Capture the cell that displays the provided text and extract its [x, y] central coordinate. 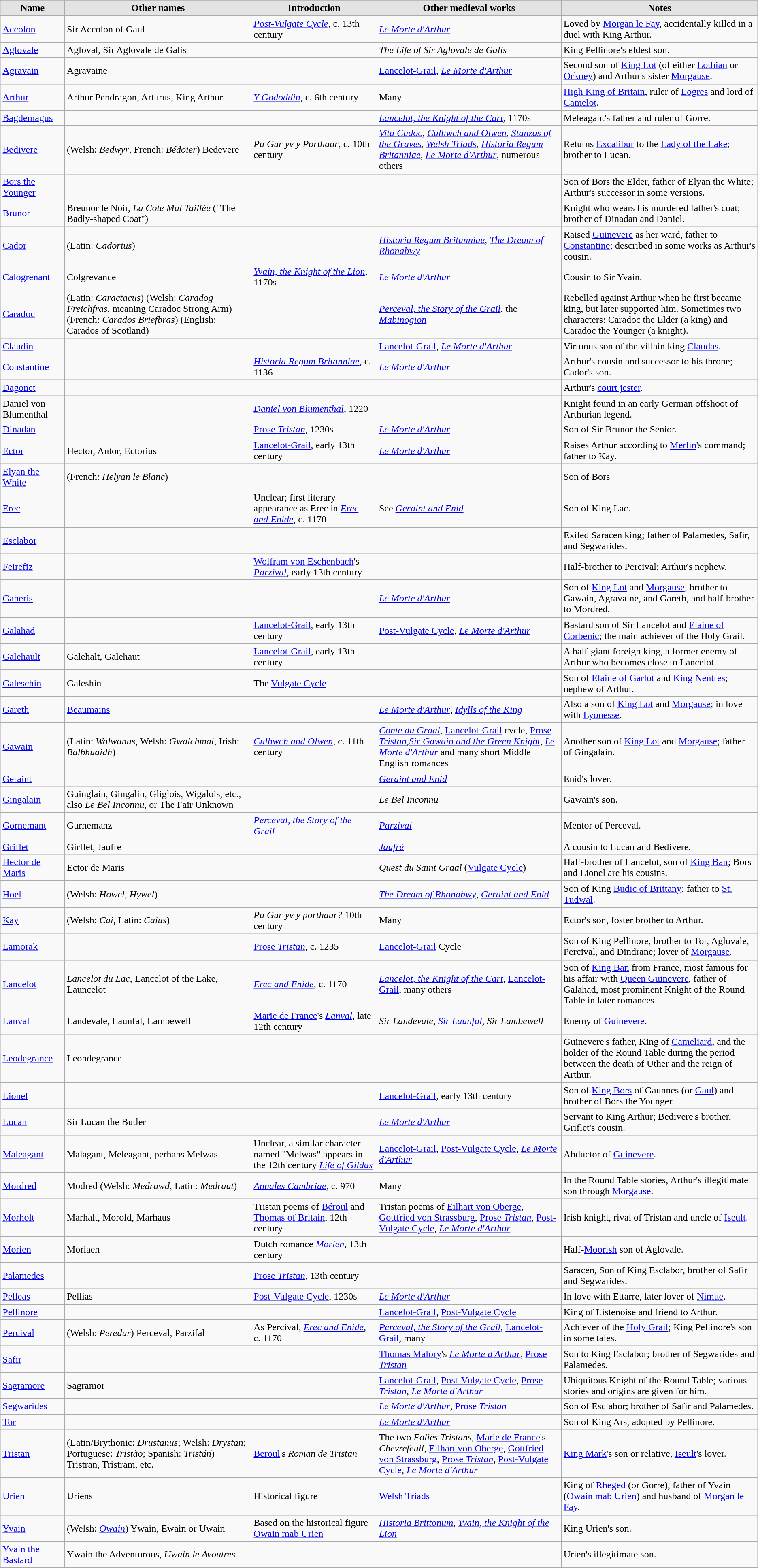
Cousin to Sir Yvain. [659, 277]
Jaufré [469, 847]
Raises Arthur according to Merlin's command; father to Kay. [659, 450]
Gingalain [32, 799]
Post-Vulgate Cycle, 1230s [314, 1297]
Virtuous son of the villain king Claudas. [659, 346]
Lancelot, the Knight of the Cart, Lancelot-Grail, many others [469, 984]
Galehault [32, 657]
Son of King Budic of Brittany; father to St. Tudwal. [659, 894]
Dinadan [32, 430]
Pa Gur yv y porthaur? 10th century [314, 920]
Marie de France's Lanval, late 12th century [314, 1021]
Esclabor [32, 540]
Landevale, Launfal, Lambewell [158, 1021]
Le Morte d'Arthur, Prose Tristan [469, 1406]
Prose Tristan, 13th century [314, 1276]
Gornemant [32, 826]
Sagramor [158, 1386]
Enemy of Guinevere. [659, 1021]
Le Morte d'Arthur, Idylls of the King [469, 709]
Meleagant's father and ruler of Gorre. [659, 118]
Post-Vulgate Cycle, Le Morte d'Arthur [469, 630]
Erec and Enide, c. 1170 [314, 984]
Calogrenant [32, 277]
King of Listenoise and friend to Arthur. [659, 1312]
Uriens [158, 1496]
Dagonet [32, 388]
Ector [32, 450]
Mordred [32, 1186]
Sir Accolon of Gaul [158, 29]
Kay [32, 920]
Cador [32, 245]
(Welsh: Owain) Ywain, Ewain or Uwain [158, 1528]
Son of Elaine of Garlot and King Nentres; nephew of Arthur. [659, 683]
Dutch romance Morien, 13th century [314, 1249]
Urien [32, 1496]
Agravain [32, 70]
Accolon [32, 29]
Ector's son, foster brother to Arthur. [659, 920]
Raised Guinevere as her ward, father to Constantine; described in some works as Arthur's cousin. [659, 245]
Son of King Lot and Morgause, brother to Gawain, Agravaine, and Gareth, and half-brother to Mordred. [659, 599]
Agravaine [158, 70]
Historical figure [314, 1496]
Gareth [32, 709]
Sagramore [32, 1386]
Marhalt, Morold, Marhaus [158, 1217]
Knight found in an early German offshoot of Arthurian legend. [659, 409]
Thomas Malory's Le Morte d'Arthur, Prose Tristan [469, 1359]
(Welsh: Bedwyr, French: Bédoier) Bedevere [158, 150]
Tristan poems of Béroul and Thomas of Britain, 12th century [314, 1217]
Hoel [32, 894]
Tor [32, 1422]
Arthur's court jester. [659, 388]
Name [32, 8]
Lamorak [32, 947]
King Pellinore's eldest son. [659, 50]
Servant to King Arthur; Bedivere's brother, Griflet's cousin. [659, 1122]
Feirefiz [32, 567]
Galahad [32, 630]
In the Round Table stories, Arthur's illegitimate son through Morgause. [659, 1186]
Pellias [158, 1297]
Parzival [469, 826]
Malagant, Meleagant, perhaps Melwas [158, 1154]
Loved by Morgan le Fay, accidentally killed in a duel with King Arthur. [659, 29]
Gurnemanz [158, 826]
Colgrevance [158, 277]
Welsh Triads [469, 1496]
Guinevere's father, King of Cameliard, and the holder of the Round Table during the period between the death of Uther and the reign of Arthur. [659, 1059]
Half-brother to Percival; Arthur's nephew. [659, 567]
Annales Cambriae, c. 970 [314, 1186]
Vita Cadoc, Culhwch and Olwen, Stanzas of the Graves, Welsh Triads, Historia Regum Britanniae, Le Morte d'Arthur, numerous others [469, 150]
Daniel von Blumenthal, 1220 [314, 409]
Ywain the Adventurous, Uwain le Avoutres [158, 1554]
King Urien's son. [659, 1528]
King of Rheged (or Gorre), father of Yvain (Owain mab Urien) and husband of Morgan le Fay. [659, 1496]
Son of King Lac. [659, 509]
Perceval, the Story of the Grail, the Mabinogion [469, 314]
Pellinore [32, 1312]
Quest du Saint Graal (Vulgate Cycle) [469, 867]
Introduction [314, 8]
High King of Britain, ruler of Logres and lord of Camelot. [659, 97]
Pelleas [32, 1297]
Unclear, a similar character named "Melwas" appears in the 12th century Life of Gildas [314, 1154]
Galehalt, Galehaut [158, 657]
Son of Esclabor; brother of Safir and Palamedes. [659, 1406]
Bors the Younger [32, 187]
Leondegrance [158, 1059]
Son of King Pellinore, brother to Tor, Aglovale, Percival, and Dindrane; lover of Morgause. [659, 947]
Breunor le Noir, La Cote Mal Taillée ("The Badly-shaped Coat") [158, 213]
Knight who wears his murdered father's coat; brother of Dinadan and Daniel. [659, 213]
Galeschin [32, 683]
Yvain, the Knight of the Lion, 1170s [314, 277]
Modred (Welsh: Medrawd, Latin: Medraut) [158, 1186]
Palamedes [32, 1276]
Caradoc [32, 314]
Leodegrance [32, 1059]
Y Gododdin, c. 6th century [314, 97]
Son of Bors the Elder, father of Elyan the White; Arthur's successor in some versions. [659, 187]
(Welsh: Peredur) Perceval, Parzifal [158, 1333]
Also a son of King Lot and Morgause; in love with Lyonesse. [659, 709]
Griflet [32, 847]
Abductor of Guinevere. [659, 1154]
A cousin to Lucan and Bedivere. [659, 847]
Elyan the White [32, 477]
Brunor [32, 213]
Lionel [32, 1096]
Beroul's Roman de Tristan [314, 1454]
Saracen, Son of King Esclabor, brother of Safir and Segwarides. [659, 1276]
Urien's illegitimate son. [659, 1554]
Lancelot-Grail Cycle [469, 947]
The Vulgate Cycle [314, 683]
Son of Sir Brunor the Senior. [659, 430]
Historia Regum Britanniae, c. 1136 [314, 367]
(Latin/Brythonic: Drustanus; Welsh: Drystan; Portuguese: Tristão; Spanish: Tristán) Tristran, Tristram, etc. [158, 1454]
Historia Brittonum, Yvain, the Knight of the Lion [469, 1528]
Other names [158, 8]
Tristan poems of Eilhart von Oberge, Gottfried von Strassburg, Prose Tristan, Post-Vulgate Cycle, Le Morte d'Arthur [469, 1217]
(Latin: Walwanus, Welsh: Gwalchmai, Irish: Balbhuaidh) [158, 747]
Le Bel Inconnu [469, 799]
(Welsh: Cai, Latin: Caius) [158, 920]
Moriaen [158, 1249]
Girflet, Jaufre [158, 847]
Morholt [32, 1217]
Returns Excalibur to the Lady of the Lake; brother to Lucan. [659, 150]
Safir [32, 1359]
Tristan [32, 1454]
Enid's lover. [659, 779]
Lancelot-Grail, Post-Vulgate Cycle, Prose Tristan, Le Morte d'Arthur [469, 1386]
Yvain [32, 1528]
Geraint [32, 779]
Galeshin [158, 683]
Guinglain, Gingalin, Gliglois, Wigalois, etc., also Le Bel Inconnu, or The Fair Unknown [158, 799]
Erec [32, 509]
Irish knight, rival of Tristan and uncle of Iseult. [659, 1217]
Half-Moorish son of Aglovale. [659, 1249]
Notes [659, 8]
Lancelot-Grail, Post-Vulgate Cycle [469, 1312]
(Welsh: Howel, Hywel) [158, 894]
Hector de Maris [32, 867]
Half-brother of Lancelot, son of King Ban; Bors and Lionel are his cousins. [659, 867]
Son of Bors [659, 477]
As Percival, Erec and Enide, c. 1170 [314, 1333]
Agloval, Sir Aglovale de Galis [158, 50]
Perceval, the Story of the Grail [314, 826]
Lucan [32, 1122]
Arthur [32, 97]
Another son of King Lot and Morgause; father of Gingalain. [659, 747]
Exiled Saracen king; father of Palamedes, Safir, and Segwarides. [659, 540]
Prose Tristan, c. 1235 [314, 947]
Ector de Maris [158, 867]
Sir Lucan the Butler [158, 1122]
Ubiquitous Knight of the Round Table; various stories and origins are given for him. [659, 1386]
Lancelot, the Knight of the Cart, 1170s [469, 118]
Morien [32, 1249]
Percival [32, 1333]
Hector, Antor, Ectorius [158, 450]
Constantine [32, 367]
Other medieval works [469, 8]
The Dream of Rhonabwy, Geraint and Enid [469, 894]
Arthur's cousin and successor to his throne; Cador's son. [659, 367]
Post-Vulgate Cycle, c. 13th century [314, 29]
Geraint and Enid [469, 779]
Based on the historical figure Owain mab Urien [314, 1528]
King Mark's son or relative, Iseult's lover. [659, 1454]
Achiever of the Holy Grail; King Pellinore's son in some tales. [659, 1333]
Gaheris [32, 599]
Maleagant [32, 1154]
Unclear; first literary appearance as Erec in Erec and Enide, c. 1170 [314, 509]
Daniel von Blumenthal [32, 409]
Perceval, the Story of the Grail, Lancelot-Grail, many [469, 1333]
Second son of King Lot (of either Lothian or Orkney) and Arthur's sister Morgause. [659, 70]
Sir Landevale, Sir Launfal, Sir Lambewell [469, 1021]
See Geraint and Enid [469, 509]
Son of King Bors of Gaunnes (or Gaul) and brother of Bors the Younger. [659, 1096]
Bagdemagus [32, 118]
Segwarides [32, 1406]
The Life of Sir Aglovale de Galis [469, 50]
Lancelot [32, 984]
Beaumains [158, 709]
Lanval [32, 1021]
Pa Gur yv y Porthaur, c. 10th century [314, 150]
(Latin: Cadorius) [158, 245]
In love with Ettarre, later lover of Nimue. [659, 1297]
A half-giant foreign king, a former enemy of Arthur who becomes close to Lancelot. [659, 657]
Gawain's son. [659, 799]
Wolfram von Eschenbach's Parzival, early 13th century [314, 567]
Mentor of Perceval. [659, 826]
Prose Tristan, 1230s [314, 430]
Lancelot-Grail, Post-Vulgate Cycle, Le Morte d'Arthur [469, 1154]
Gawain [32, 747]
Lancelot du Lac, Lancelot of the Lake, Launcelot [158, 984]
(French: Helyan le Blanc) [158, 477]
Historia Regum Britanniae, The Dream of Rhonabwy [469, 245]
Son to King Esclabor; brother of Segwarides and Palamedes. [659, 1359]
Yvain the Bastard [32, 1554]
Arthur Pendragon, Arturus, King Arthur [158, 97]
Culhwch and Olwen, c. 11th century [314, 747]
Bedivere [32, 150]
Aglovale [32, 50]
Bastard son of Sir Lancelot and Elaine of Corbenic; the main achiever of the Holy Grail. [659, 630]
Claudin [32, 346]
(Latin: Caractacus) (Welsh: Caradog Freichfras, meaning Caradoc Strong Arm) (French: Carados Briefbras) (English: Carados of Scotland) [158, 314]
Conte du Graal, Lancelot-Grail cycle, Prose Tristan,Sir Gawain and the Green Knight, Le Morte d'Arthur and many short Middle English romances [469, 747]
Son of King Ars, adopted by Pellinore. [659, 1422]
